Locate the cell with the specified text and output its [X, Y] center coordinate. 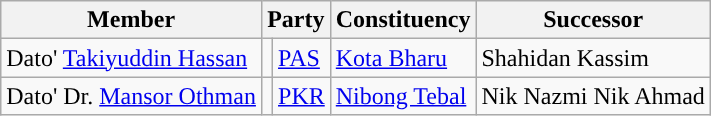
Kota Bharu [403, 58]
Successor [593, 20]
Constituency [403, 20]
Dato' Dr. Mansor Othman [132, 96]
Member [132, 20]
Nibong Tebal [403, 96]
Party [296, 20]
Nik Nazmi Nik Ahmad [593, 96]
PKR [302, 96]
Dato' Takiyuddin Hassan [132, 58]
PAS [302, 58]
Shahidan Kassim [593, 58]
